Extract the (x, y) coordinate from the center of the cell holding the provided text.  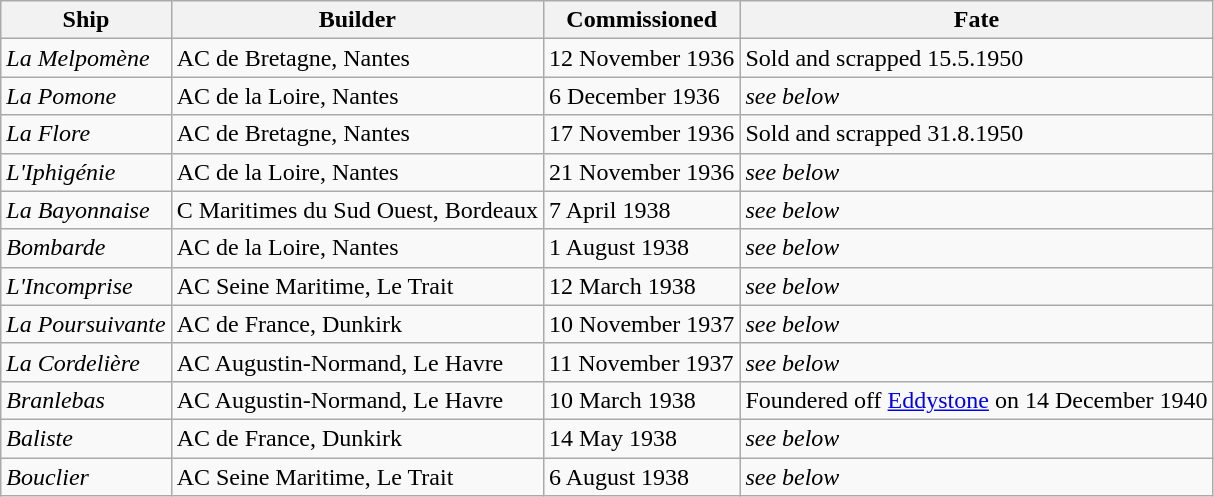
6 August 1938 (642, 477)
12 November 1936 (642, 58)
Foundered off Eddystone on 14 December 1940 (976, 400)
C Maritimes du Sud Ouest, Bordeaux (357, 210)
La Melpomène (86, 58)
1 August 1938 (642, 248)
La Pomone (86, 96)
La Bayonnaise (86, 210)
Sold and scrapped 15.5.1950 (976, 58)
6 December 1936 (642, 96)
Bouclier (86, 477)
Builder (357, 20)
L'Iphigénie (86, 172)
La Cordelière (86, 362)
14 May 1938 (642, 438)
La Flore (86, 134)
10 November 1937 (642, 324)
17 November 1936 (642, 134)
21 November 1936 (642, 172)
Sold and scrapped 31.8.1950 (976, 134)
12 March 1938 (642, 286)
Baliste (86, 438)
11 November 1937 (642, 362)
Ship (86, 20)
Branlebas (86, 400)
10 March 1938 (642, 400)
Commissioned (642, 20)
La Poursuivante (86, 324)
7 April 1938 (642, 210)
Bombarde (86, 248)
L'Incomprise (86, 286)
Fate (976, 20)
